Extract the (X, Y) coordinate from the center of the cell holding the provided text.  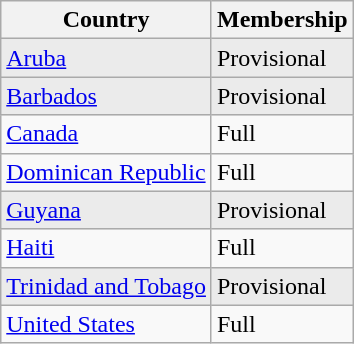
Country (106, 20)
Haiti (106, 248)
United States (106, 324)
Membership (282, 20)
Barbados (106, 96)
Aruba (106, 58)
Trinidad and Tobago (106, 286)
Guyana (106, 210)
Canada (106, 134)
Dominican Republic (106, 172)
